Find where the given text appears and provide that cell's center as (x, y) coordinate. 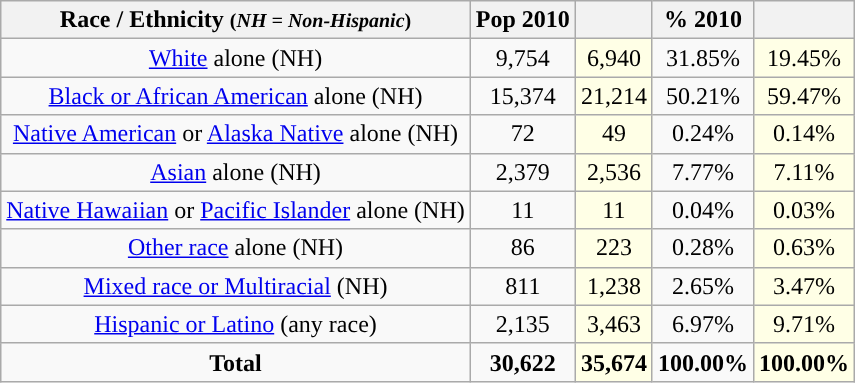
Native Hawaiian or Pacific Islander alone (NH) (236, 210)
0.28% (702, 248)
3.47% (804, 286)
9,754 (522, 58)
35,674 (614, 362)
Mixed race or Multiracial (NH) (236, 286)
6.97% (702, 324)
49 (614, 134)
0.14% (804, 134)
Race / Ethnicity (NH = Non-Hispanic) (236, 20)
21,214 (614, 96)
Black or African American alone (NH) (236, 96)
223 (614, 248)
0.04% (702, 210)
Pop 2010 (522, 20)
15,374 (522, 96)
% 2010 (702, 20)
50.21% (702, 96)
Native American or Alaska Native alone (NH) (236, 134)
30,622 (522, 362)
2,135 (522, 324)
0.03% (804, 210)
Asian alone (NH) (236, 172)
1,238 (614, 286)
6,940 (614, 58)
7.77% (702, 172)
0.24% (702, 134)
72 (522, 134)
86 (522, 248)
7.11% (804, 172)
3,463 (614, 324)
2,536 (614, 172)
2.65% (702, 286)
Other race alone (NH) (236, 248)
2,379 (522, 172)
Total (236, 362)
9.71% (804, 324)
0.63% (804, 248)
White alone (NH) (236, 58)
19.45% (804, 58)
59.47% (804, 96)
811 (522, 286)
31.85% (702, 58)
Hispanic or Latino (any race) (236, 324)
